Provide the (x, y) coordinate of the cell's center where the given text is located.  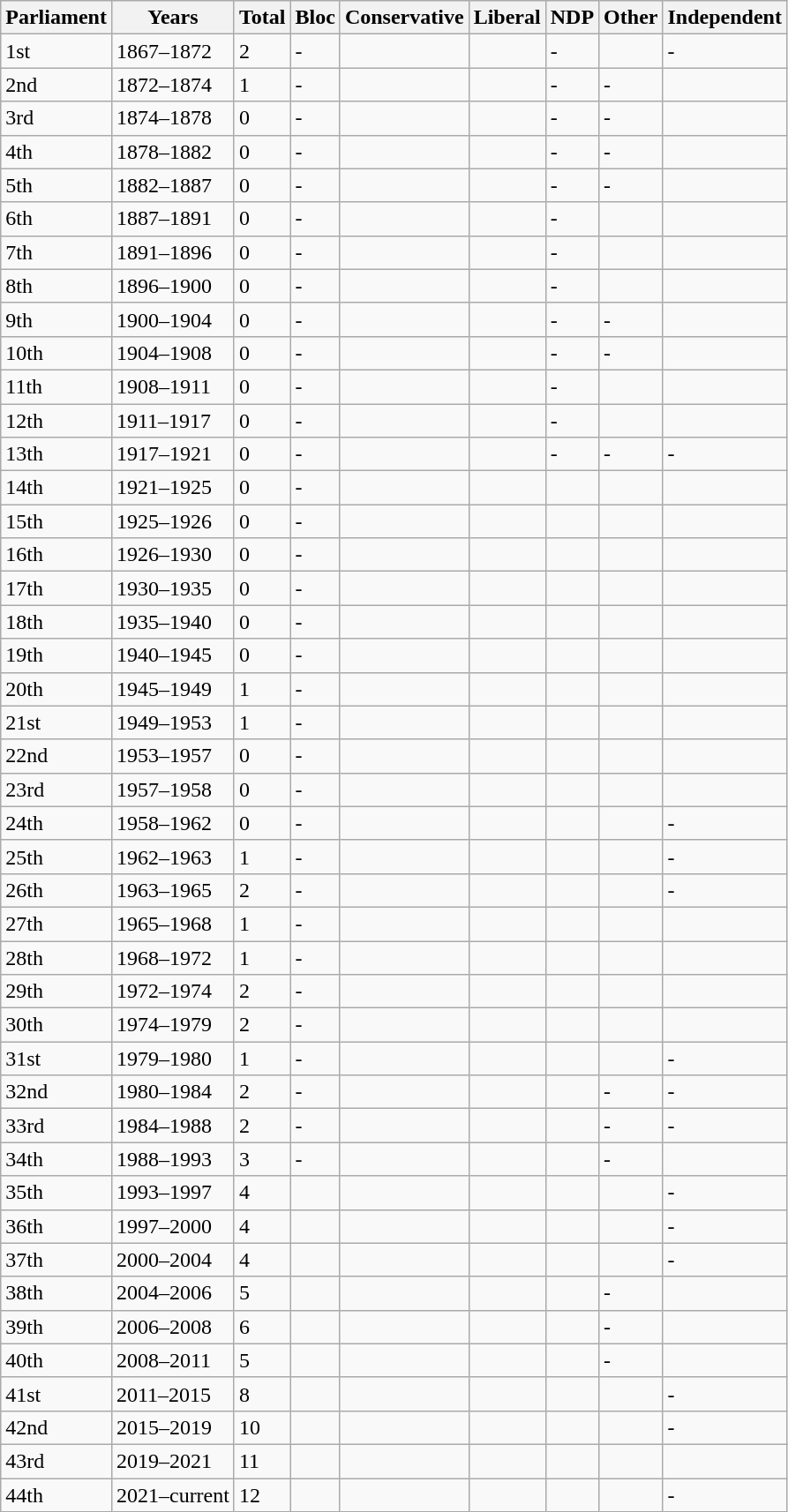
1st (56, 51)
7th (56, 252)
1900–1904 (173, 319)
1925–1926 (173, 521)
1979–1980 (173, 1059)
1911–1917 (173, 421)
36th (56, 1226)
42nd (56, 1427)
9th (56, 319)
20th (56, 689)
44th (56, 1495)
39th (56, 1327)
2021–current (173, 1495)
Total (262, 18)
27th (56, 924)
1908–1911 (173, 386)
1878–1882 (173, 152)
1867–1872 (173, 51)
1972–1974 (173, 992)
12 (262, 1495)
Other (631, 18)
35th (56, 1193)
1904–1908 (173, 353)
13th (56, 454)
1882–1887 (173, 185)
32nd (56, 1092)
1921–1925 (173, 488)
43rd (56, 1461)
1997–2000 (173, 1226)
37th (56, 1260)
6th (56, 219)
6 (262, 1327)
2008–2011 (173, 1360)
1968–1972 (173, 957)
1940–1945 (173, 655)
Bloc (315, 18)
1974–1979 (173, 1025)
14th (56, 488)
11th (56, 386)
1958–1962 (173, 823)
40th (56, 1360)
1945–1949 (173, 689)
38th (56, 1293)
1984–1988 (173, 1126)
2019–2021 (173, 1461)
8 (262, 1394)
Independent (724, 18)
25th (56, 857)
3rd (56, 118)
4th (56, 152)
2000–2004 (173, 1260)
1988–1993 (173, 1159)
41st (56, 1394)
24th (56, 823)
2006–2008 (173, 1327)
1917–1921 (173, 454)
1953–1957 (173, 756)
1965–1968 (173, 924)
26th (56, 890)
31st (56, 1059)
1896–1900 (173, 286)
1930–1935 (173, 588)
28th (56, 957)
1957–1958 (173, 790)
12th (56, 421)
1872–1874 (173, 85)
23rd (56, 790)
2015–2019 (173, 1427)
Years (173, 18)
2nd (56, 85)
10th (56, 353)
15th (56, 521)
18th (56, 622)
30th (56, 1025)
21st (56, 722)
1993–1997 (173, 1193)
19th (56, 655)
Liberal (507, 18)
2004–2006 (173, 1293)
8th (56, 286)
16th (56, 555)
29th (56, 992)
1874–1878 (173, 118)
1887–1891 (173, 219)
2011–2015 (173, 1394)
34th (56, 1159)
3 (262, 1159)
11 (262, 1461)
1963–1965 (173, 890)
1926–1930 (173, 555)
33rd (56, 1126)
Conservative (404, 18)
1980–1984 (173, 1092)
22nd (56, 756)
NDP (572, 18)
1891–1896 (173, 252)
1949–1953 (173, 722)
10 (262, 1427)
1935–1940 (173, 622)
1962–1963 (173, 857)
17th (56, 588)
5th (56, 185)
Parliament (56, 18)
